From the cell containing the given text, extract its center point as [x, y] coordinate. 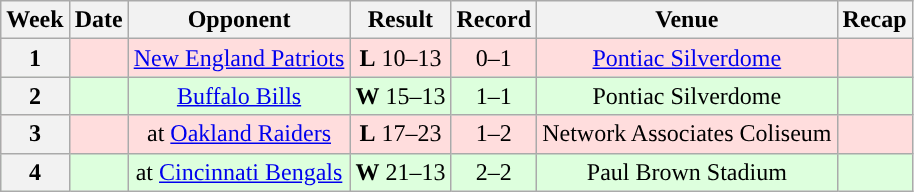
at Oakland Raiders [239, 134]
1 [35, 58]
Date [98, 20]
W 15–13 [400, 96]
Opponent [239, 20]
Record [494, 20]
Paul Brown Stadium [687, 172]
1–2 [494, 134]
L 17–23 [400, 134]
at Cincinnati Bengals [239, 172]
Venue [687, 20]
2–2 [494, 172]
1–1 [494, 96]
New England Patriots [239, 58]
Result [400, 20]
0–1 [494, 58]
4 [35, 172]
Buffalo Bills [239, 96]
Week [35, 20]
2 [35, 96]
Network Associates Coliseum [687, 134]
L 10–13 [400, 58]
Recap [874, 20]
3 [35, 134]
W 21–13 [400, 172]
